Return [X, Y] of the center of cell containing provided text 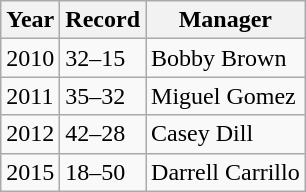
Year [30, 20]
Record [103, 20]
2010 [30, 58]
2011 [30, 96]
2015 [30, 172]
32–15 [103, 58]
42–28 [103, 134]
2012 [30, 134]
18–50 [103, 172]
Darrell Carrillo [226, 172]
35–32 [103, 96]
Manager [226, 20]
Miguel Gomez [226, 96]
Bobby Brown [226, 58]
Casey Dill [226, 134]
